Output the [X, Y] coordinate of the center of the cell containing the given text.  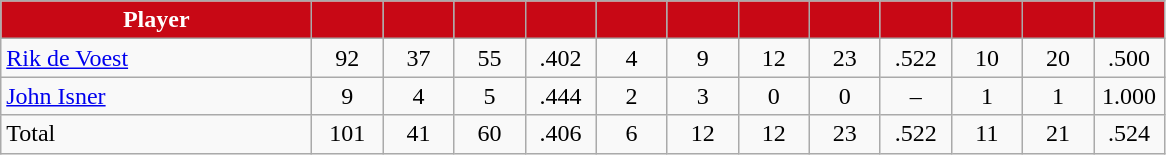
37 [418, 58]
Rik de Voest [156, 58]
5 [490, 96]
3 [702, 96]
.402 [560, 58]
20 [1058, 58]
11 [986, 134]
1.000 [1130, 96]
Total [156, 134]
92 [348, 58]
2 [632, 96]
John Isner [156, 96]
6 [632, 134]
Player [156, 20]
41 [418, 134]
.524 [1130, 134]
– [916, 96]
10 [986, 58]
55 [490, 58]
.500 [1130, 58]
101 [348, 134]
60 [490, 134]
.406 [560, 134]
21 [1058, 134]
.444 [560, 96]
